Provide the (X, Y) coordinate of the cell's center where the given text is located.  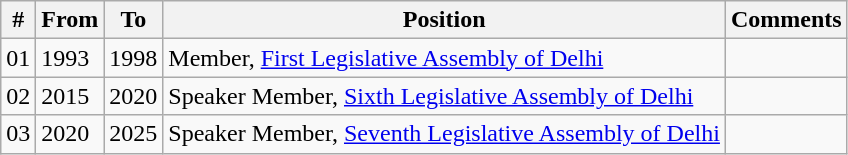
From (70, 20)
01 (18, 58)
Speaker Member, Seventh Legislative Assembly of Delhi (444, 134)
1998 (134, 58)
2015 (70, 96)
03 (18, 134)
Speaker Member, Sixth Legislative Assembly of Delhi (444, 96)
# (18, 20)
2025 (134, 134)
Position (444, 20)
Member, First Legislative Assembly of Delhi (444, 58)
02 (18, 96)
To (134, 20)
Comments (786, 20)
1993 (70, 58)
